Return the [X, Y] coordinate for the center point of the cell that contains the specified text.  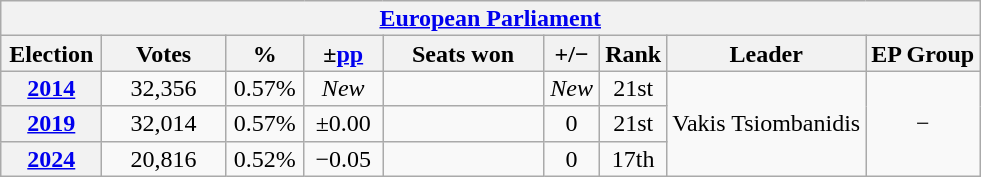
Vakis Tsiombanidis [766, 124]
20,816 [164, 158]
17th [634, 158]
% [264, 54]
±0.00 [344, 124]
±pp [344, 54]
0.52% [264, 158]
32,356 [164, 88]
Rank [634, 54]
− [923, 124]
32,014 [164, 124]
Seats won [462, 54]
EP Group [923, 54]
Leader [766, 54]
European Parliament [490, 18]
2014 [52, 88]
Votes [164, 54]
Election [52, 54]
2024 [52, 158]
+/− [572, 54]
2019 [52, 124]
−0.05 [344, 158]
